Scan for the cell matching the given text and deliver its [X, Y] coordinate at center. 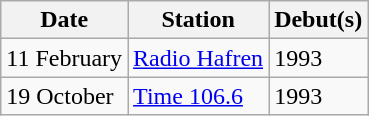
11 February [64, 58]
Debut(s) [318, 20]
Station [198, 20]
Radio Hafren [198, 58]
19 October [64, 96]
Date [64, 20]
Time 106.6 [198, 96]
